Find where the given text appears and provide that cell's center as [X, Y] coordinate. 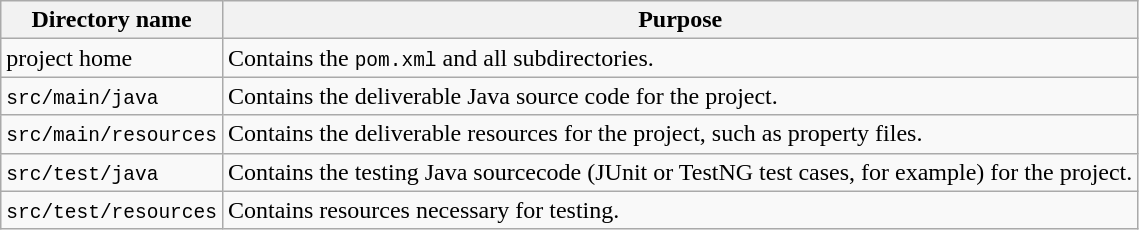
Directory name [112, 20]
Purpose [680, 20]
src/test/java [112, 172]
src/main/resources [112, 134]
Contains resources necessary for testing. [680, 210]
project home [112, 58]
Contains the deliverable resources for the project, such as property files. [680, 134]
Contains the testing Java sourcecode (JUnit or TestNG test cases, for example) for the project. [680, 172]
Contains the pom.xml and all subdirectories. [680, 58]
Contains the deliverable Java source code for the project. [680, 96]
src/main/java [112, 96]
src/test/resources [112, 210]
